Locate the cell with the specified text and output its (x, y) center coordinate. 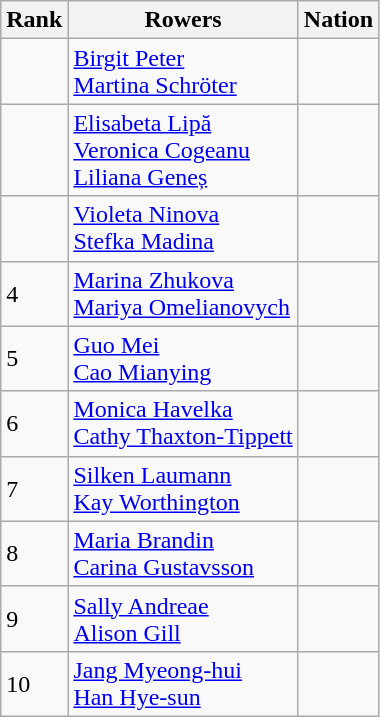
Jang Myeong-huiHan Hye-sun (183, 684)
Violeta NinovaStefka Madina (183, 228)
Rowers (183, 20)
Guo MeiCao Mianying (183, 358)
4 (34, 294)
6 (34, 424)
Monica HavelkaCathy Thaxton-Tippett (183, 424)
7 (34, 488)
Elisabeta LipăVeronica CogeanuLiliana Geneș (183, 150)
Rank (34, 20)
5 (34, 358)
9 (34, 618)
Marina ZhukovaMariya Omelianovych (183, 294)
8 (34, 554)
Sally AndreaeAlison Gill (183, 618)
Silken LaumannKay Worthington (183, 488)
10 (34, 684)
Maria BrandinCarina Gustavsson (183, 554)
Birgit PeterMartina Schröter (183, 72)
Nation (338, 20)
